Find where the given text appears and provide that cell's center as [x, y] coordinate. 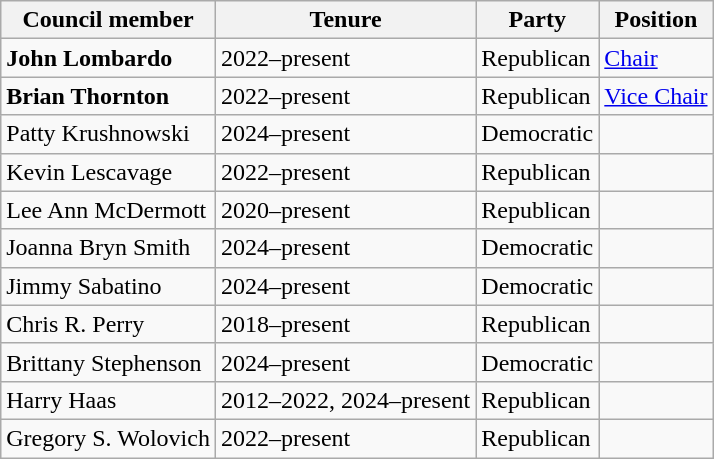
Position [656, 20]
Gregory S. Wolovich [108, 438]
Chris R. Perry [108, 324]
Party [538, 20]
Joanna Bryn Smith [108, 248]
Jimmy Sabatino [108, 286]
2012–2022, 2024–present [345, 400]
Kevin Lescavage [108, 172]
Brian Thornton [108, 96]
Tenure [345, 20]
John Lombardo [108, 58]
Lee Ann McDermott [108, 210]
Council member [108, 20]
2018–present [345, 324]
Harry Haas [108, 400]
Brittany Stephenson [108, 362]
Patty Krushnowski [108, 134]
Chair [656, 58]
2020–present [345, 210]
Vice Chair [656, 96]
